Output the (X, Y) coordinate of the center of the cell containing the given text.  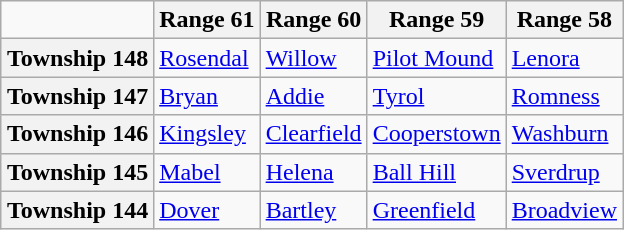
Township 144 (77, 210)
Greenfield (436, 210)
Sverdrup (564, 172)
Township 148 (77, 58)
Bartley (314, 210)
Romness (564, 96)
Pilot Mound (436, 58)
Washburn (564, 134)
Lenora (564, 58)
Bryan (207, 96)
Helena (314, 172)
Addie (314, 96)
Range 60 (314, 20)
Range 58 (564, 20)
Cooperstown (436, 134)
Rosendal (207, 58)
Ball Hill (436, 172)
Willow (314, 58)
Township 145 (77, 172)
Dover (207, 210)
Mabel (207, 172)
Township 146 (77, 134)
Broadview (564, 210)
Range 61 (207, 20)
Clearfield (314, 134)
Township 147 (77, 96)
Kingsley (207, 134)
Tyrol (436, 96)
Range 59 (436, 20)
